Find where the given text appears and provide that cell's center as (x, y) coordinate. 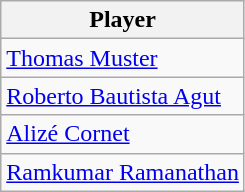
Player (123, 20)
Ramkumar Ramanathan (123, 172)
Roberto Bautista Agut (123, 96)
Thomas Muster (123, 58)
Alizé Cornet (123, 134)
